Scan for the cell matching the given text and deliver its (X, Y) coordinate at center. 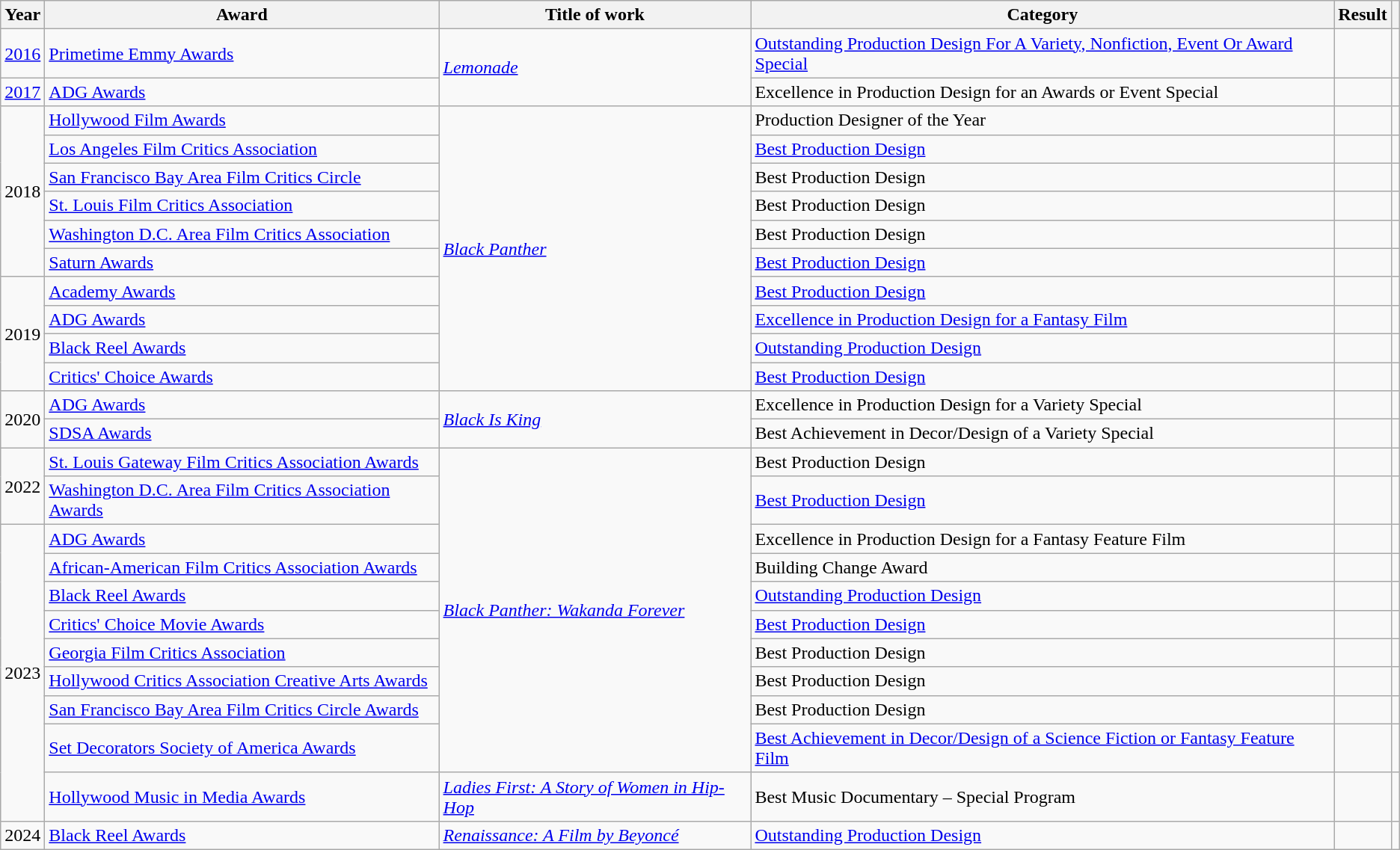
Saturn Awards (242, 262)
Set Decorators Society of America Awards (242, 748)
Best Achievement in Decor/Design of a Science Fiction or Fantasy Feature Film (1043, 748)
Excellence in Production Design for an Awards or Event Special (1043, 92)
Black Panther: Wakanda Forever (595, 610)
SDSA Awards (242, 434)
Lemonade (595, 67)
Year (22, 15)
Award (242, 15)
Georgia Film Critics Association (242, 653)
Renaissance: A Film by Beyoncé (595, 835)
Best Music Documentary – Special Program (1043, 797)
Production Designer of the Year (1043, 120)
2020 (22, 419)
Los Angeles Film Critics Association (242, 149)
2016 (22, 54)
Hollywood Music in Media Awards (242, 797)
Excellence in Production Design for a Variety Special (1043, 405)
Washington D.C. Area Film Critics Association Awards (242, 501)
Critics' Choice Awards (242, 376)
Hollywood Critics Association Creative Arts Awards (242, 681)
St. Louis Gateway Film Critics Association Awards (242, 462)
Excellence in Production Design for a Fantasy Feature Film (1043, 539)
Academy Awards (242, 291)
2024 (22, 835)
Category (1043, 15)
Black Is King (595, 419)
2019 (22, 333)
Washington D.C. Area Film Critics Association (242, 234)
2017 (22, 92)
Result (1363, 15)
San Francisco Bay Area Film Critics Circle Awards (242, 709)
Best Achievement in Decor/Design of a Variety Special (1043, 434)
2018 (22, 191)
2022 (22, 486)
2023 (22, 673)
Outstanding Production Design For A Variety, Nonfiction, Event Or Award Special (1043, 54)
San Francisco Bay Area Film Critics Circle (242, 177)
Hollywood Film Awards (242, 120)
Title of work (595, 15)
Ladies First: A Story of Women in Hip-Hop (595, 797)
Primetime Emmy Awards (242, 54)
Black Panther (595, 248)
St. Louis Film Critics Association (242, 206)
African-American Film Critics Association Awards (242, 567)
Building Change Award (1043, 567)
Excellence in Production Design for a Fantasy Film (1043, 319)
Critics' Choice Movie Awards (242, 624)
